Find where the given text appears and provide that cell's center as (X, Y) coordinate. 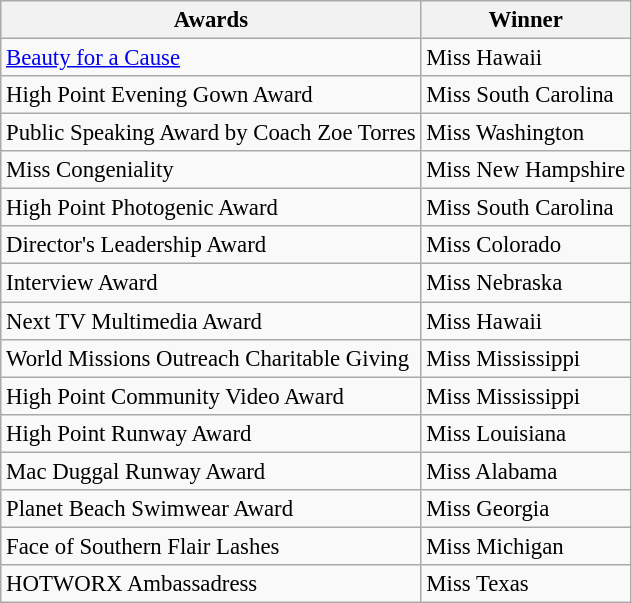
Miss New Hampshire (526, 170)
Awards (211, 20)
Beauty for a Cause (211, 58)
Planet Beach Swimwear Award (211, 509)
Miss Texas (526, 584)
High Point Community Video Award (211, 396)
Miss Georgia (526, 509)
Miss Alabama (526, 471)
Winner (526, 20)
Next TV Multimedia Award (211, 321)
High Point Runway Award (211, 433)
Director's Leadership Award (211, 245)
Miss Louisiana (526, 433)
Miss Michigan (526, 546)
Miss Colorado (526, 245)
World Missions Outreach Charitable Giving (211, 358)
High Point Evening Gown Award (211, 95)
Miss Congeniality (211, 170)
HOTWORX Ambassadress (211, 584)
Face of Southern Flair Lashes (211, 546)
Miss Washington (526, 133)
High Point Photogenic Award (211, 208)
Public Speaking Award by Coach Zoe Torres (211, 133)
Interview Award (211, 283)
Miss Nebraska (526, 283)
Mac Duggal Runway Award (211, 471)
